Capture the cell that displays the provided text and extract its (X, Y) central coordinate. 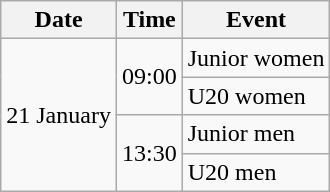
09:00 (149, 77)
Event (256, 20)
Junior women (256, 58)
Date (59, 20)
Junior men (256, 134)
Time (149, 20)
21 January (59, 115)
U20 women (256, 96)
13:30 (149, 153)
U20 men (256, 172)
